Pinpoint the cell where the given text exists, returning its (X, Y) midpoint coordinate. 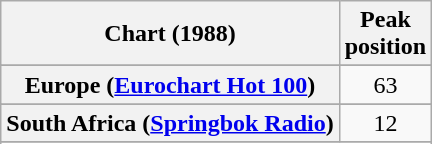
12 (385, 123)
Europe (Eurochart Hot 100) (170, 85)
63 (385, 85)
Chart (1988) (170, 34)
Peakposition (385, 34)
South Africa (Springbok Radio) (170, 123)
